For the text-containing cell, return its midpoint in (x, y) coordinate format. 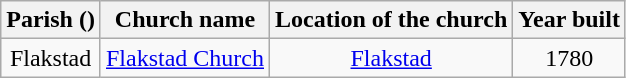
Church name (184, 20)
Flakstad Church (184, 58)
Location of the church (392, 20)
Year built (570, 20)
1780 (570, 58)
Parish () (51, 20)
